From the cell containing the given text, extract its center point as (X, Y) coordinate. 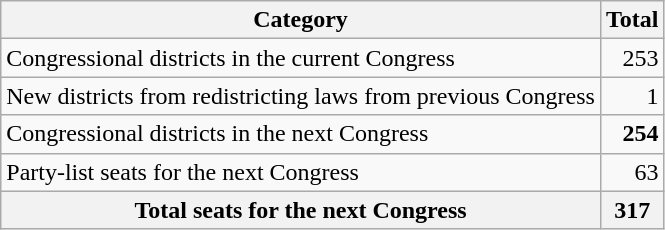
Total (632, 20)
Congressional districts in the current Congress (301, 58)
Party-list seats for the next Congress (301, 172)
Total seats for the next Congress (301, 210)
Congressional districts in the next Congress (301, 134)
253 (632, 58)
1 (632, 96)
Category (301, 20)
317 (632, 210)
254 (632, 134)
63 (632, 172)
New districts from redistricting laws from previous Congress (301, 96)
